Return the (x, y) coordinate for the center point of the cell that contains the specified text.  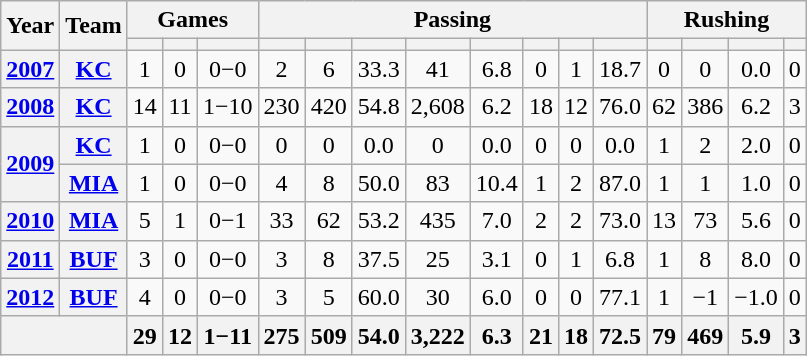
1.0 (756, 183)
6.0 (496, 297)
79 (664, 335)
18.7 (620, 69)
3.1 (496, 259)
2007 (30, 69)
2.0 (756, 145)
−1 (706, 297)
73 (706, 221)
77.1 (620, 297)
11 (180, 107)
72.5 (620, 335)
275 (282, 335)
230 (282, 107)
83 (438, 183)
420 (328, 107)
2011 (30, 259)
54.8 (378, 107)
2008 (30, 107)
54.0 (378, 335)
14 (144, 107)
5.6 (756, 221)
37.5 (378, 259)
60.0 (378, 297)
509 (328, 335)
87.0 (620, 183)
30 (438, 297)
53.2 (378, 221)
Year (30, 26)
8.0 (756, 259)
3,222 (438, 335)
33 (282, 221)
13 (664, 221)
1−10 (228, 107)
2009 (30, 164)
50.0 (378, 183)
10.4 (496, 183)
33.3 (378, 69)
0−1 (228, 221)
6 (328, 69)
Team (94, 26)
76.0 (620, 107)
−1.0 (756, 297)
6.3 (496, 335)
5.9 (756, 335)
Games (192, 20)
Rushing (727, 20)
29 (144, 335)
25 (438, 259)
41 (438, 69)
73.0 (620, 221)
21 (540, 335)
435 (438, 221)
7.0 (496, 221)
386 (706, 107)
469 (706, 335)
1−11 (228, 335)
2012 (30, 297)
Passing (452, 20)
2010 (30, 221)
2,608 (438, 107)
